Detect which cell encompasses the target text, then output its (X, Y) center coordinate. 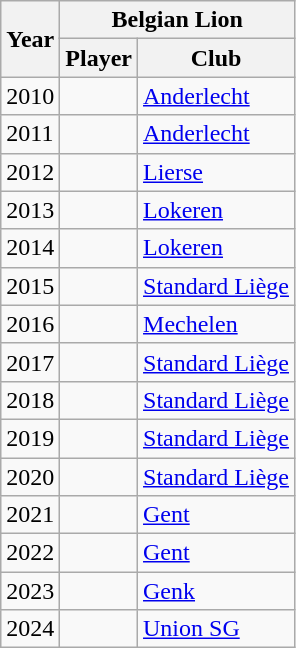
2015 (30, 286)
Belgian Lion (178, 20)
2016 (30, 324)
2014 (30, 248)
Mechelen (216, 324)
2023 (30, 591)
2024 (30, 629)
Year (30, 39)
2011 (30, 134)
Union SG (216, 629)
Genk (216, 591)
2022 (30, 553)
2012 (30, 172)
2020 (30, 477)
Club (216, 58)
2021 (30, 515)
Player (99, 58)
2010 (30, 96)
Lierse (216, 172)
2018 (30, 400)
2017 (30, 362)
2019 (30, 438)
2013 (30, 210)
